For the text-containing cell, return its midpoint in [x, y] coordinate format. 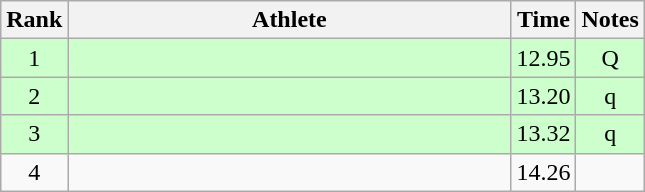
4 [34, 172]
Q [610, 58]
3 [34, 134]
Notes [610, 20]
Rank [34, 20]
2 [34, 96]
12.95 [544, 58]
13.32 [544, 134]
1 [34, 58]
14.26 [544, 172]
Time [544, 20]
13.20 [544, 96]
Athlete [290, 20]
